Pinpoint the cell where the given text exists, returning its (x, y) midpoint coordinate. 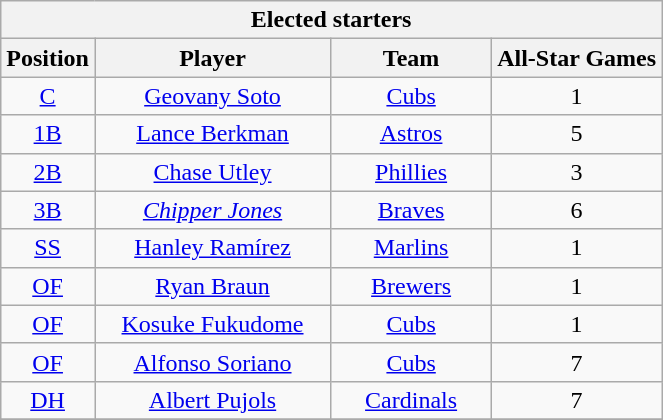
1B (48, 134)
SS (48, 248)
Albert Pujols (212, 400)
3B (48, 210)
Brewers (412, 286)
Astros (412, 134)
Chase Utley (212, 172)
Ryan Braun (212, 286)
Elected starters (332, 20)
All-Star Games (577, 58)
Team (412, 58)
Lance Berkman (212, 134)
3 (577, 172)
6 (577, 210)
DH (48, 400)
2B (48, 172)
Braves (412, 210)
Geovany Soto (212, 96)
Hanley Ramírez (212, 248)
Player (212, 58)
Position (48, 58)
Chipper Jones (212, 210)
5 (577, 134)
Alfonso Soriano (212, 362)
Kosuke Fukudome (212, 324)
Cardinals (412, 400)
C (48, 96)
Marlins (412, 248)
Phillies (412, 172)
